Scan for the cell matching the given text and deliver its (X, Y) coordinate at center. 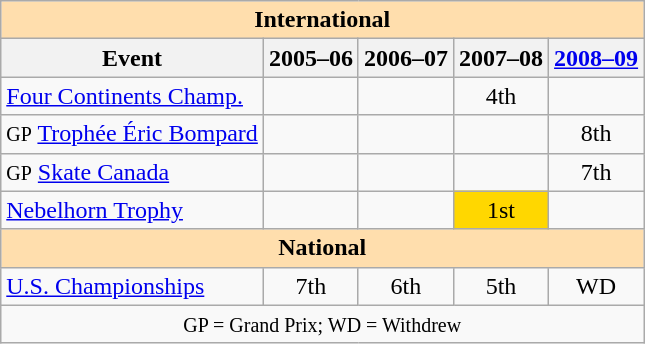
2007–08 (500, 58)
GP Trophée Éric Bompard (132, 134)
2008–09 (596, 58)
1st (500, 210)
2006–07 (406, 58)
Four Continents Champ. (132, 96)
Event (132, 58)
National (322, 248)
U.S. Championships (132, 286)
8th (596, 134)
GP = Grand Prix; WD = Withdrew (322, 324)
Nebelhorn Trophy (132, 210)
International (322, 20)
WD (596, 286)
6th (406, 286)
GP Skate Canada (132, 172)
2005–06 (310, 58)
4th (500, 96)
5th (500, 286)
